Return the [X, Y] coordinate for the center point of the cell that contains the specified text.  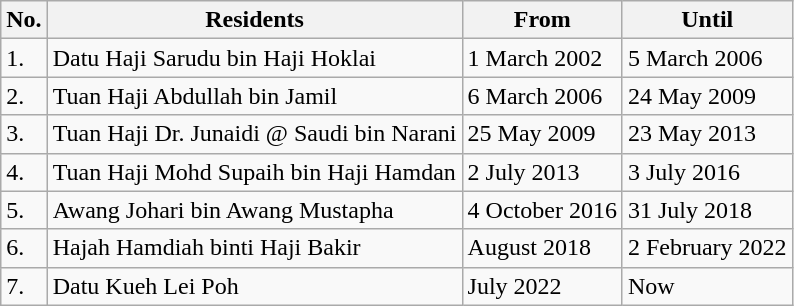
1. [24, 58]
2. [24, 96]
Tuan Haji Abdullah bin Jamil [254, 96]
Datu Kueh Lei Poh [254, 286]
August 2018 [542, 248]
6 March 2006 [542, 96]
From [542, 20]
5. [24, 210]
2 July 2013 [542, 172]
Now [707, 286]
2 February 2022 [707, 248]
4. [24, 172]
Awang Johari bin Awang Mustapha [254, 210]
23 May 2013 [707, 134]
25 May 2009 [542, 134]
1 March 2002 [542, 58]
July 2022 [542, 286]
6. [24, 248]
Residents [254, 20]
Tuan Haji Mohd Supaih bin Haji Hamdan [254, 172]
Hajah Hamdiah binti Haji Bakir [254, 248]
24 May 2009 [707, 96]
4 October 2016 [542, 210]
31 July 2018 [707, 210]
3. [24, 134]
Tuan Haji Dr. Junaidi @ Saudi bin Narani [254, 134]
Datu Haji Sarudu bin Haji Hoklai [254, 58]
7. [24, 286]
5 March 2006 [707, 58]
No. [24, 20]
Until [707, 20]
3 July 2016 [707, 172]
